Return the (x, y) coordinate for the center point of the cell that contains the specified text.  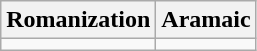
Romanization (78, 20)
Aramaic (206, 20)
